Detect which cell encompasses the target text, then output its (X, Y) center coordinate. 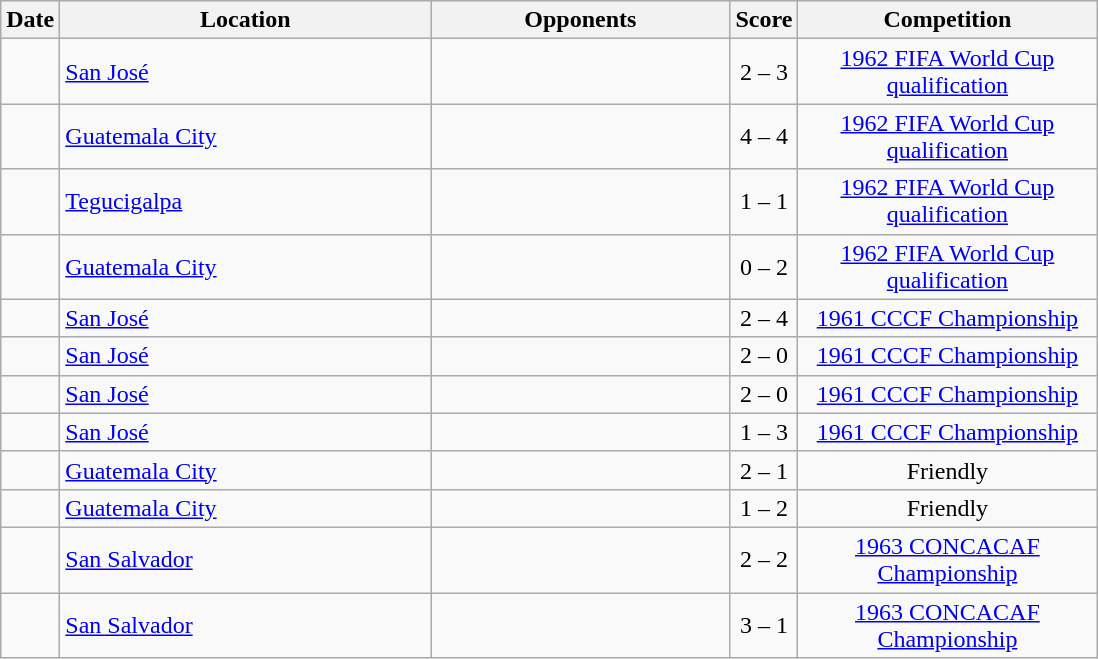
Competition (948, 20)
1 – 2 (764, 508)
0 – 2 (764, 266)
4 – 4 (764, 136)
3 – 1 (764, 624)
Score (764, 20)
Opponents (580, 20)
Tegucigalpa (246, 202)
2 – 4 (764, 318)
1 – 3 (764, 432)
1 – 1 (764, 202)
2 – 2 (764, 560)
2 – 3 (764, 72)
2 – 1 (764, 470)
Date (30, 20)
Location (246, 20)
